From the cell containing the given text, extract its center point as (X, Y) coordinate. 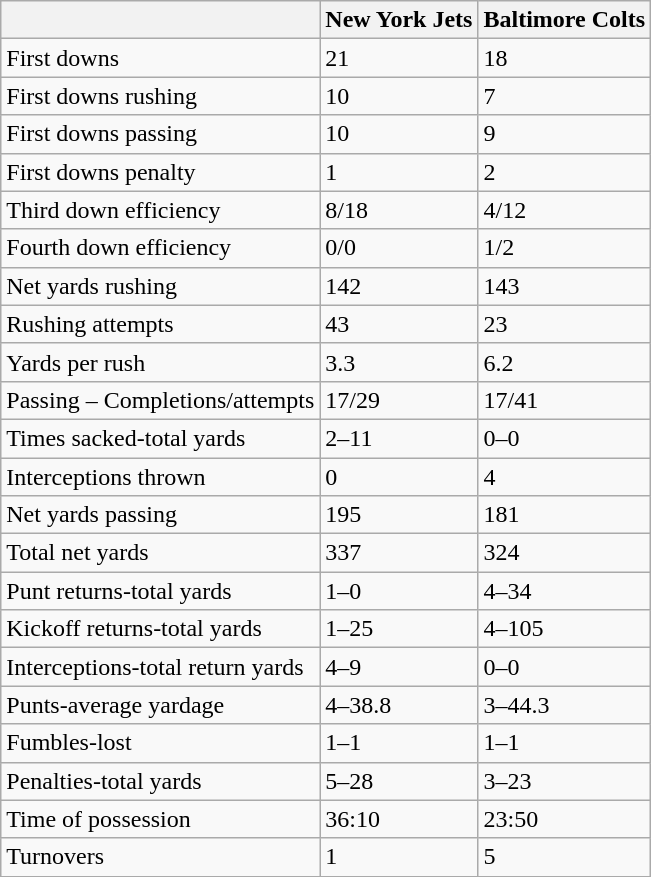
23 (564, 324)
Net yards rushing (160, 286)
Penalties-total yards (160, 781)
1/2 (564, 248)
0/0 (399, 248)
3–23 (564, 781)
2 (564, 172)
4–9 (399, 667)
324 (564, 553)
Turnovers (160, 857)
23:50 (564, 819)
Rushing attempts (160, 324)
36:10 (399, 819)
4–105 (564, 629)
8/18 (399, 210)
First downs rushing (160, 96)
17/41 (564, 400)
143 (564, 286)
9 (564, 134)
43 (399, 324)
181 (564, 515)
Time of possession (160, 819)
Interceptions thrown (160, 477)
18 (564, 58)
Fumbles-lost (160, 743)
Fourth down efficiency (160, 248)
4–34 (564, 591)
21 (399, 58)
First downs penalty (160, 172)
Total net yards (160, 553)
Times sacked-total yards (160, 438)
5 (564, 857)
1–0 (399, 591)
4 (564, 477)
142 (399, 286)
Kickoff returns-total yards (160, 629)
3–44.3 (564, 705)
2–11 (399, 438)
4/12 (564, 210)
337 (399, 553)
Interceptions-total return yards (160, 667)
First downs (160, 58)
4–38.8 (399, 705)
0 (399, 477)
Punts-average yardage (160, 705)
Punt returns-total yards (160, 591)
195 (399, 515)
First downs passing (160, 134)
5–28 (399, 781)
7 (564, 96)
6.2 (564, 362)
Third down efficiency (160, 210)
Passing – Completions/attempts (160, 400)
Baltimore Colts (564, 20)
3.3 (399, 362)
1–25 (399, 629)
17/29 (399, 400)
Yards per rush (160, 362)
Net yards passing (160, 515)
New York Jets (399, 20)
